For the text-containing cell, return its midpoint in [x, y] coordinate format. 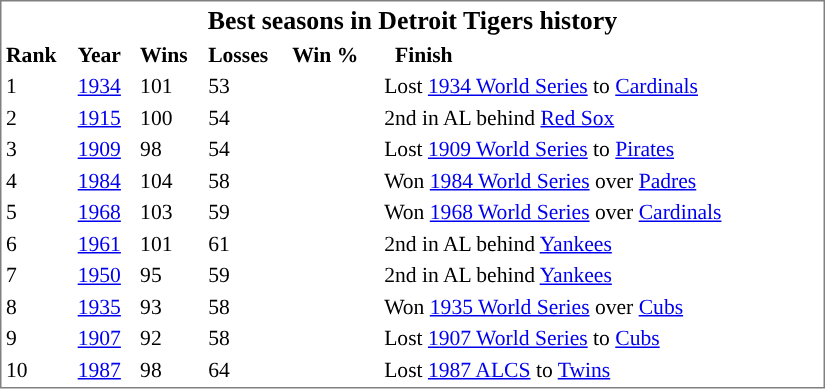
1968 [106, 212]
Won 1984 World Series over Padres [602, 180]
3 [38, 149]
7 [38, 275]
9 [38, 338]
1950 [106, 275]
Lost 1907 World Series to Cubs [602, 338]
6 [38, 244]
1961 [106, 244]
Year [106, 54]
Lost 1909 World Series to Pirates [602, 149]
93 [172, 306]
103 [172, 212]
Lost 1934 World Series to Cardinals [602, 86]
1934 [106, 86]
Finish [602, 54]
100 [172, 118]
2nd in AL behind Red Sox [602, 118]
61 [248, 244]
95 [172, 275]
64 [248, 370]
1915 [106, 118]
Wins [172, 54]
92 [172, 338]
1 [38, 86]
10 [38, 370]
5 [38, 212]
2 [38, 118]
Lost 1987 ALCS to Twins [602, 370]
Won 1968 World Series over Cardinals [602, 212]
4 [38, 180]
8 [38, 306]
1984 [106, 180]
Won 1935 World Series over Cubs [602, 306]
Rank [38, 54]
53 [248, 86]
Losses [248, 54]
1987 [106, 370]
1935 [106, 306]
1909 [106, 149]
104 [172, 180]
1907 [106, 338]
Win % [336, 54]
Best seasons in Detroit Tigers history [412, 20]
